Return the (x, y) coordinate for the center point of the cell that contains the specified text.  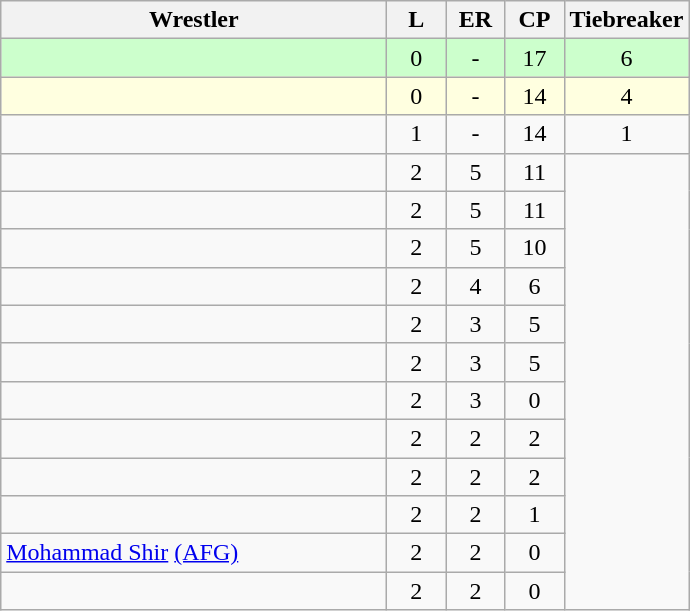
10 (534, 248)
Tiebreaker (626, 20)
Wrestler (194, 20)
ER (476, 20)
Mohammad Shir (AFG) (194, 553)
L (416, 20)
CP (534, 20)
17 (534, 58)
